Locate the cell with the specified text and output its [X, Y] center coordinate. 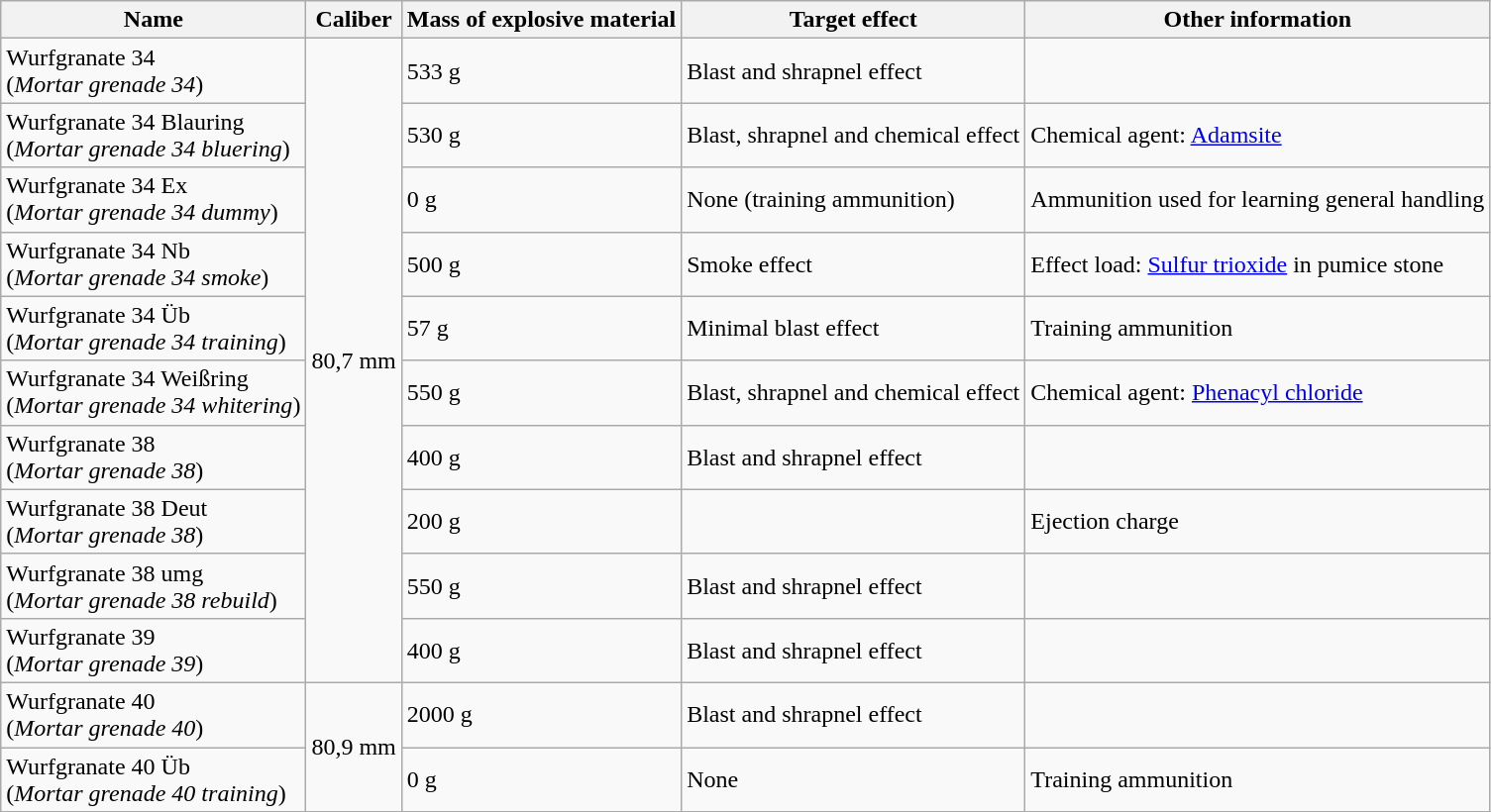
80,9 mm [354, 747]
None [854, 778]
Wurfgranate 38 Deut (Mortar grenade 38) [154, 521]
57 g [541, 329]
Chemical agent: Phenacyl chloride [1258, 392]
Wurfgranate 40 Üb (Mortar grenade 40 training) [154, 778]
530 g [541, 135]
80,7 mm [354, 360]
Wurfgranate 38 umg (Mortar grenade 38 rebuild) [154, 586]
Wurfgranate 34 Ex (Mortar grenade 34 dummy) [154, 200]
Wurfgranate 40 (Mortar grenade 40) [154, 715]
Wurfgranate 39 (Mortar grenade 39) [154, 650]
Wurfgranate 34 Üb (Mortar grenade 34 training) [154, 329]
2000 g [541, 715]
Ejection charge [1258, 521]
Wurfgranate 34 Weißring (Mortar grenade 34 whitering) [154, 392]
Wurfgranate 34 Blauring (Mortar grenade 34 bluering) [154, 135]
Chemical agent: Adamsite [1258, 135]
Mass of explosive material [541, 20]
Effect load: Sulfur trioxide in pumice stone [1258, 263]
None (training ammunition) [854, 200]
533 g [541, 71]
Caliber [354, 20]
Minimal blast effect [854, 329]
500 g [541, 263]
Wurfgranate 34 (Mortar grenade 34) [154, 71]
Ammunition used for learning general handling [1258, 200]
Other information [1258, 20]
Wurfgranate 34 Nb (Mortar grenade 34 smoke) [154, 263]
Target effect [854, 20]
Name [154, 20]
Wurfgranate 38 (Mortar grenade 38) [154, 457]
Smoke effect [854, 263]
200 g [541, 521]
